From the cell containing the given text, extract its center point as (x, y) coordinate. 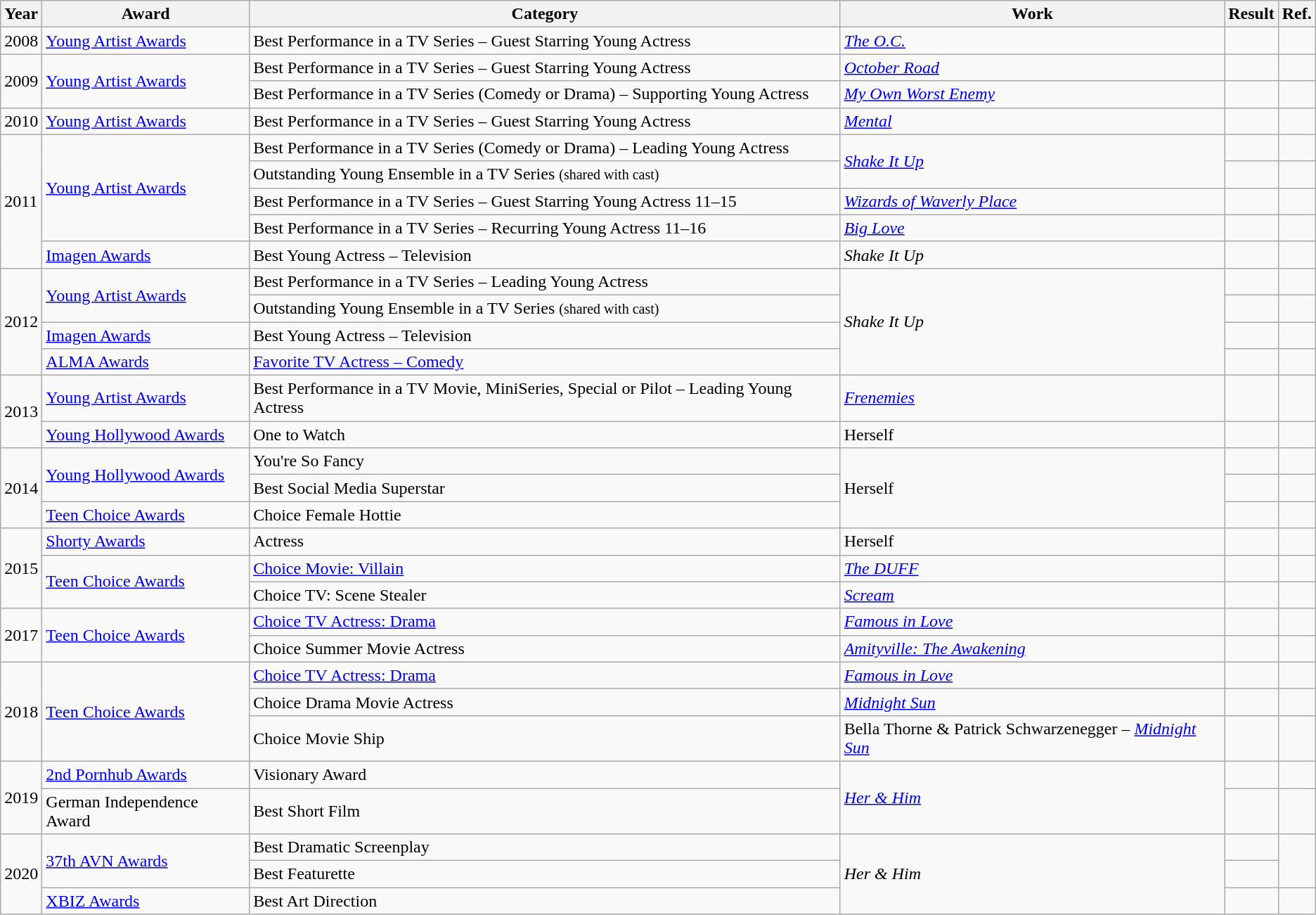
Ref. (1296, 14)
Best Dramatic Screenplay (546, 847)
Award (146, 14)
2012 (21, 321)
ALMA Awards (146, 362)
Choice Female Hottie (546, 515)
Choice Movie: Villain (546, 568)
2nd Pornhub Awards (146, 774)
2010 (21, 121)
The O.C. (1032, 41)
Big Love (1032, 228)
XBIZ Awards (146, 901)
Mental (1032, 121)
Choice TV: Scene Stealer (546, 595)
My Own Worst Enemy (1032, 94)
One to Watch (546, 435)
Shorty Awards (146, 542)
Year (21, 14)
2013 (21, 412)
Midnight Sun (1032, 702)
Scream (1032, 595)
Choice Summer Movie Actress (546, 648)
2019 (21, 798)
Best Performance in a TV Series – Recurring Young Actress 11–16 (546, 228)
37th AVN Awards (146, 861)
Actress (546, 542)
Best Short Film (546, 810)
Best Performance in a TV Series – Leading Young Actress (546, 281)
Choice Movie Ship (546, 738)
Best Performance in a TV Series (Comedy or Drama) – Leading Young Actress (546, 148)
October Road (1032, 68)
2020 (21, 874)
You're So Fancy (546, 461)
2017 (21, 635)
Work (1032, 14)
Wizards of Waverly Place (1032, 201)
Best Performance in a TV Series – Guest Starring Young Actress 11–15 (546, 201)
Result (1251, 14)
Amityville: The Awakening (1032, 648)
Favorite TV Actress – Comedy (546, 362)
Best Art Direction (546, 901)
2008 (21, 41)
Best Social Media Superstar (546, 488)
2015 (21, 568)
2018 (21, 712)
Bella Thorne & Patrick Schwarzenegger – Midnight Sun (1032, 738)
2011 (21, 201)
Best Featurette (546, 874)
Frenemies (1032, 398)
Choice Drama Movie Actress (546, 702)
Best Performance in a TV Movie, MiniSeries, Special or Pilot – Leading Young Actress (546, 398)
2009 (21, 81)
German Independence Award (146, 810)
2014 (21, 488)
The DUFF (1032, 568)
Best Performance in a TV Series (Comedy or Drama) – Supporting Young Actress (546, 94)
Visionary Award (546, 774)
Category (546, 14)
